Search for the cell housing the specified text and yield its (x, y) center coordinate. 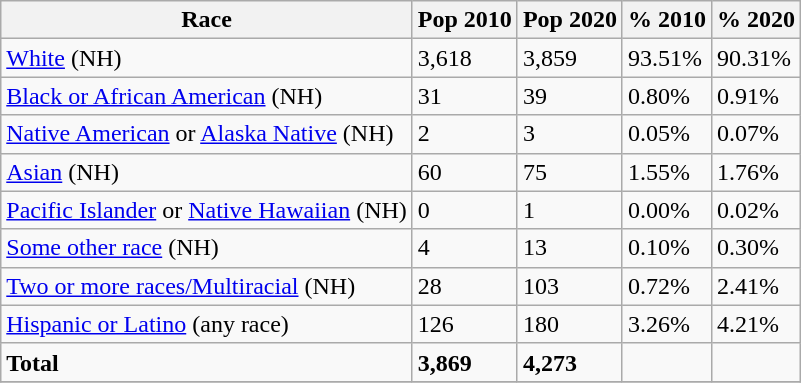
Two or more races/Multiracial (NH) (207, 286)
180 (570, 324)
93.51% (666, 58)
90.31% (756, 58)
2 (464, 134)
1.55% (666, 172)
% 2020 (756, 20)
Black or African American (NH) (207, 96)
0 (464, 210)
0.91% (756, 96)
3,869 (464, 362)
Native American or Alaska Native (NH) (207, 134)
126 (464, 324)
3.26% (666, 324)
0.80% (666, 96)
% 2010 (666, 20)
31 (464, 96)
4.21% (756, 324)
0.02% (756, 210)
4,273 (570, 362)
White (NH) (207, 58)
3 (570, 134)
0.05% (666, 134)
2.41% (756, 286)
Hispanic or Latino (any race) (207, 324)
28 (464, 286)
Pop 2010 (464, 20)
1 (570, 210)
3,859 (570, 58)
Some other race (NH) (207, 248)
75 (570, 172)
39 (570, 96)
Asian (NH) (207, 172)
1.76% (756, 172)
0.30% (756, 248)
0.00% (666, 210)
Pacific Islander or Native Hawaiian (NH) (207, 210)
13 (570, 248)
0.10% (666, 248)
4 (464, 248)
103 (570, 286)
60 (464, 172)
0.72% (666, 286)
Race (207, 20)
0.07% (756, 134)
Total (207, 362)
Pop 2020 (570, 20)
3,618 (464, 58)
